Output the (X, Y) coordinate of the center of the cell containing the given text.  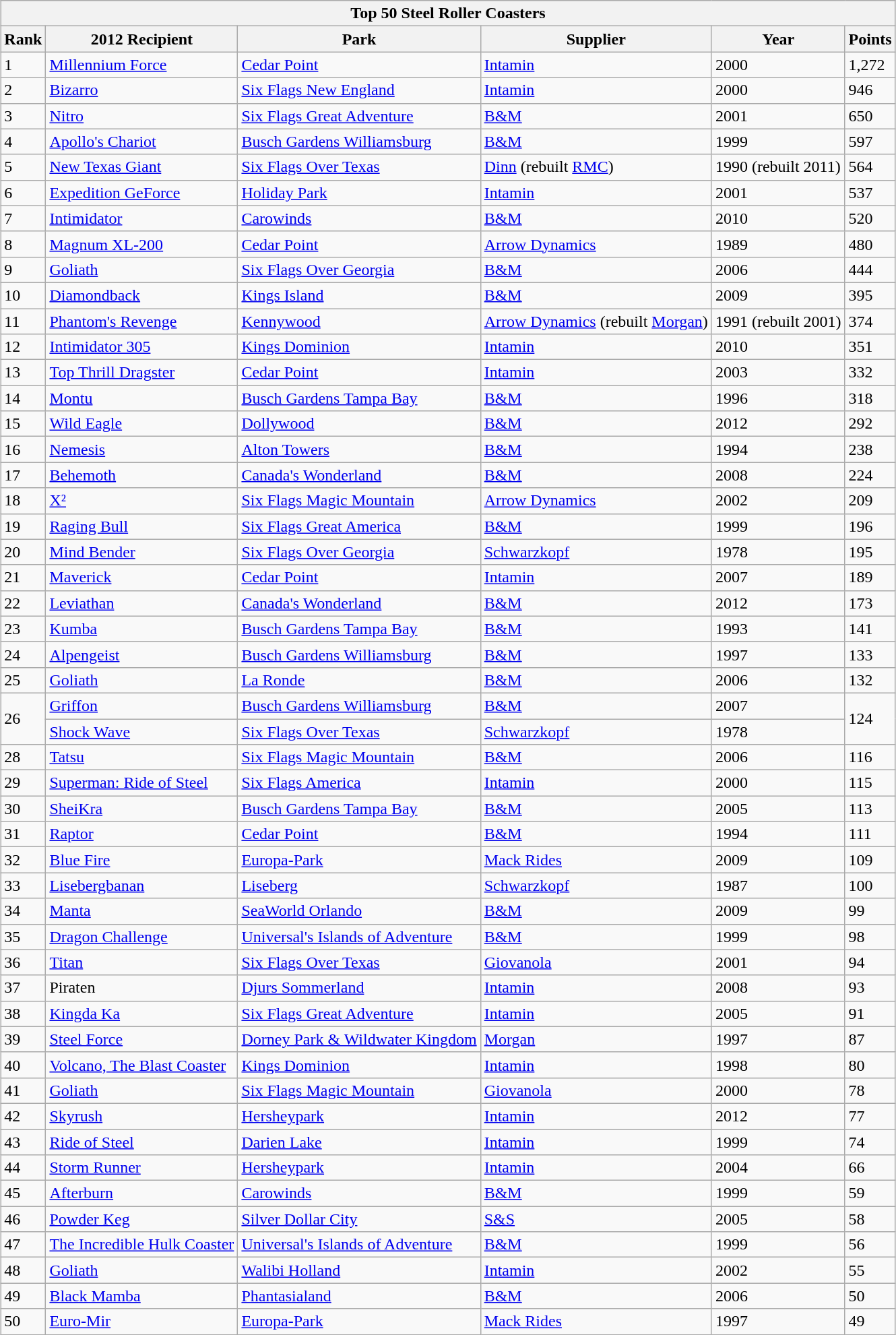
Montu (141, 398)
32 (23, 860)
196 (870, 526)
30 (23, 809)
46 (23, 1219)
1,272 (870, 65)
238 (870, 449)
Points (870, 39)
Dollywood (359, 424)
Walibi Holland (359, 1270)
Behemoth (141, 475)
Intimidator (141, 218)
Kumba (141, 629)
Afterburn (141, 1193)
SheiKra (141, 809)
Tatsu (141, 757)
Wild Eagle (141, 424)
19 (23, 526)
1 (23, 65)
Nitro (141, 116)
11 (23, 321)
480 (870, 244)
Mind Bender (141, 552)
Kennywood (359, 321)
2012 Recipient (141, 39)
5 (23, 167)
Powder Keg (141, 1219)
1991 (rebuilt 2001) (778, 321)
Dinn (rebuilt RMC) (596, 167)
44 (23, 1168)
S&S (596, 1219)
Phantasialand (359, 1296)
Steel Force (141, 1039)
Skyrush (141, 1116)
66 (870, 1168)
1989 (778, 244)
78 (870, 1090)
74 (870, 1142)
2003 (778, 373)
35 (23, 937)
318 (870, 398)
Darien Lake (359, 1142)
15 (23, 424)
22 (23, 603)
31 (23, 834)
395 (870, 295)
26 (23, 718)
Top 50 Steel Roller Coasters (448, 13)
Diamondback (141, 295)
124 (870, 718)
X² (141, 501)
Liseberg (359, 886)
48 (23, 1270)
113 (870, 809)
Morgan (596, 1039)
Maverick (141, 578)
Griffon (141, 706)
Lisebergbanan (141, 886)
Phantom's Revenge (141, 321)
43 (23, 1142)
56 (870, 1245)
Arrow Dynamics (rebuilt Morgan) (596, 321)
6 (23, 193)
537 (870, 193)
20 (23, 552)
17 (23, 475)
29 (23, 783)
Six Flags New England (359, 90)
41 (23, 1090)
292 (870, 424)
111 (870, 834)
Six Flags America (359, 783)
1998 (778, 1065)
99 (870, 911)
New Texas Giant (141, 167)
94 (870, 962)
40 (23, 1065)
77 (870, 1116)
25 (23, 680)
173 (870, 603)
34 (23, 911)
28 (23, 757)
Dragon Challenge (141, 937)
80 (870, 1065)
Ride of Steel (141, 1142)
189 (870, 578)
Piraten (141, 988)
1990 (rebuilt 2011) (778, 167)
Holiday Park (359, 193)
59 (870, 1193)
Black Mamba (141, 1296)
Silver Dollar City (359, 1219)
10 (23, 295)
La Ronde (359, 680)
116 (870, 757)
13 (23, 373)
100 (870, 886)
Intimidator 305 (141, 347)
45 (23, 1193)
Year (778, 39)
37 (23, 988)
Titan (141, 962)
7 (23, 218)
Park (359, 39)
Shock Wave (141, 731)
Magnum XL-200 (141, 244)
Kingda Ka (141, 1014)
SeaWorld Orlando (359, 911)
Dorney Park & Wildwater Kingdom (359, 1039)
133 (870, 654)
115 (870, 783)
520 (870, 218)
2004 (778, 1168)
Six Flags Great America (359, 526)
14 (23, 398)
Apollo's Chariot (141, 142)
16 (23, 449)
Euro-Mir (141, 1322)
Blue Fire (141, 860)
132 (870, 680)
Rank (23, 39)
3 (23, 116)
The Incredible Hulk Coaster (141, 1245)
Volcano, The Blast Coaster (141, 1065)
23 (23, 629)
Supplier (596, 39)
33 (23, 886)
Nemesis (141, 449)
650 (870, 116)
39 (23, 1039)
332 (870, 373)
564 (870, 167)
87 (870, 1039)
38 (23, 1014)
Alpengeist (141, 654)
Alton Towers (359, 449)
24 (23, 654)
Bizarro (141, 90)
98 (870, 937)
12 (23, 347)
8 (23, 244)
Superman: Ride of Steel (141, 783)
224 (870, 475)
946 (870, 90)
Storm Runner (141, 1168)
141 (870, 629)
Raging Bull (141, 526)
109 (870, 860)
Expedition GeForce (141, 193)
42 (23, 1116)
1993 (778, 629)
Djurs Sommerland (359, 988)
Raptor (141, 834)
1996 (778, 398)
58 (870, 1219)
47 (23, 1245)
Millennium Force (141, 65)
Leviathan (141, 603)
36 (23, 962)
1987 (778, 886)
4 (23, 142)
Manta (141, 911)
55 (870, 1270)
91 (870, 1014)
18 (23, 501)
209 (870, 501)
351 (870, 347)
21 (23, 578)
374 (870, 321)
2 (23, 90)
597 (870, 142)
93 (870, 988)
9 (23, 270)
Top Thrill Dragster (141, 373)
444 (870, 270)
195 (870, 552)
Kings Island (359, 295)
